Locate the cell with the specified text and output its (x, y) center coordinate. 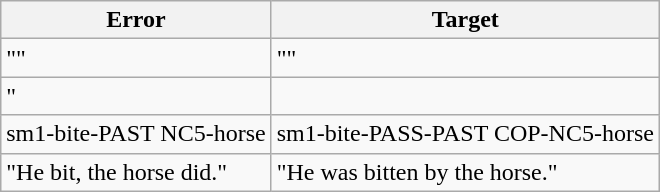
sm1-bite-PAST NC5-horse (136, 134)
" (136, 96)
Error (136, 20)
"He was bitten by the horse." (465, 172)
sm1-bite-PASS-PAST COP-NC5-horse (465, 134)
Target (465, 20)
"He bit, the horse did." (136, 172)
